Output the (X, Y) coordinate of the center of the cell containing the given text.  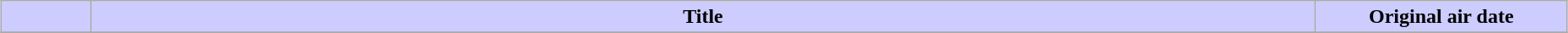
Title (703, 17)
Original air date (1441, 17)
